Search for the cell housing the specified text and yield its (x, y) center coordinate. 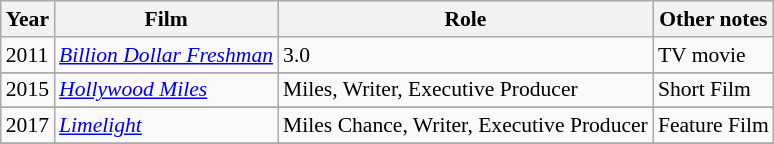
Limelight (166, 126)
Feature Film (714, 126)
Billion Dollar Freshman (166, 55)
Other notes (714, 19)
2011 (28, 55)
2015 (28, 90)
Hollywood Miles (166, 90)
Year (28, 19)
TV movie (714, 55)
2017 (28, 126)
3.0 (466, 55)
Role (466, 19)
Miles, Writer, Executive Producer (466, 90)
Miles Chance, Writer, Executive Producer (466, 126)
Short Film (714, 90)
Film (166, 19)
